Capture the cell that displays the provided text and extract its (X, Y) central coordinate. 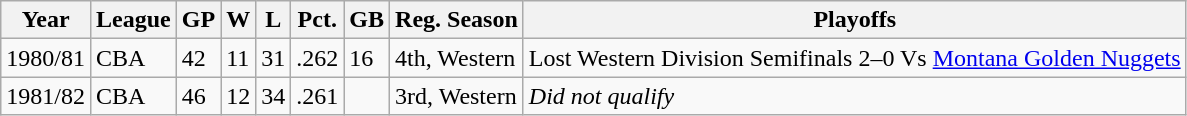
16 (367, 58)
11 (238, 58)
34 (274, 96)
42 (198, 58)
3rd, Western (457, 96)
League (133, 20)
GP (198, 20)
31 (274, 58)
Lost Western Division Semifinals 2–0 Vs Montana Golden Nuggets (854, 58)
W (238, 20)
.261 (318, 96)
.262 (318, 58)
1980/81 (46, 58)
L (274, 20)
Year (46, 20)
Playoffs (854, 20)
46 (198, 96)
Did not qualify (854, 96)
12 (238, 96)
1981/82 (46, 96)
GB (367, 20)
Reg. Season (457, 20)
Pct. (318, 20)
4th, Western (457, 58)
